Extract the (x, y) coordinate from the center of the cell holding the provided text.  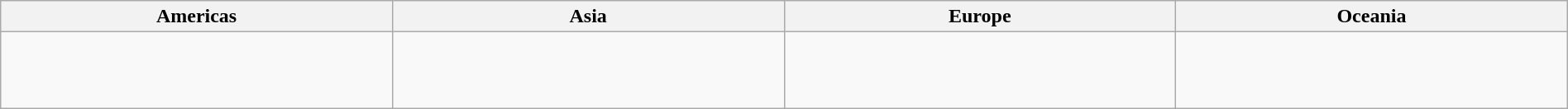
Oceania (1372, 17)
Americas (197, 17)
Europe (980, 17)
Asia (588, 17)
